Determine the (x, y) coordinate at the center of the cell enclosing the given text.  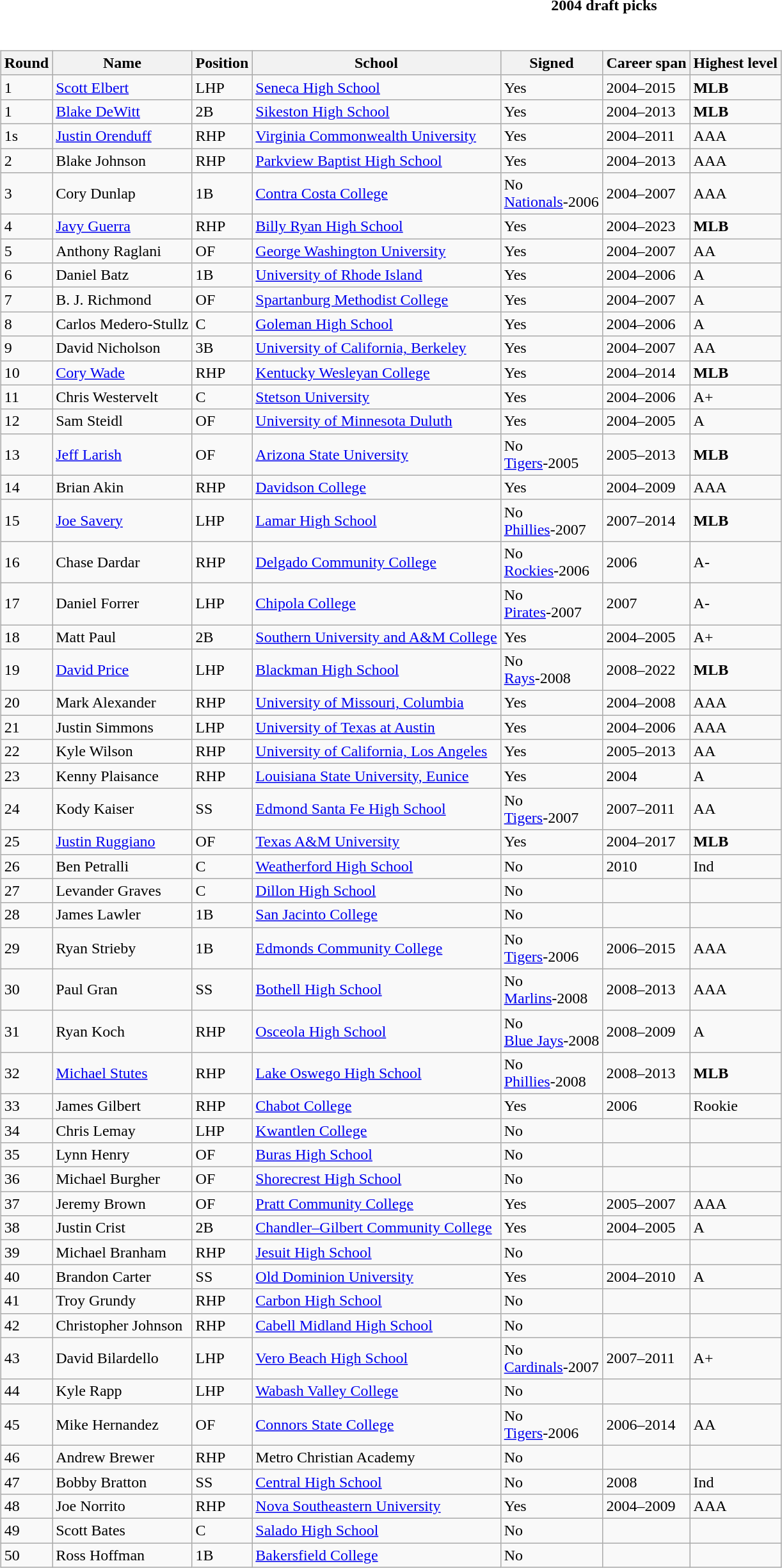
NoRockies-2006 (552, 562)
Weatherford High School (376, 866)
17 (26, 603)
19 (26, 670)
NoNationals-2006 (552, 193)
12 (26, 421)
Billy Ryan High School (376, 227)
Carbon High School (376, 1301)
47 (26, 1482)
Blake DeWitt (122, 111)
Vero Beach High School (376, 1359)
2010 (646, 866)
Chris Lemay (122, 1130)
Levander Graves (122, 891)
4 (26, 227)
2004–2015 (646, 87)
Daniel Forrer (122, 603)
36 (26, 1179)
David Price (122, 670)
Chabot College (376, 1106)
NoTigers-2007 (552, 809)
35 (26, 1155)
Arizona State University (376, 455)
2007 (646, 603)
Chipola College (376, 603)
NoRays-2008 (552, 670)
Lamar High School (376, 520)
Carlos Medero-Stullz (122, 324)
Jeff Larish (122, 455)
13 (26, 455)
Joe Norrito (122, 1506)
10 (26, 373)
Salado High School (376, 1530)
Chris Westervelt (122, 397)
Pratt Community College (376, 1204)
Signed (552, 63)
22 (26, 752)
2004–2010 (646, 1277)
Kyle Rapp (122, 1391)
23 (26, 776)
49 (26, 1530)
2004–2014 (646, 373)
Sam Steidl (122, 421)
50 (26, 1555)
Kentucky Wesleyan College (376, 373)
Ross Hoffman (122, 1555)
Texas A&M University (376, 842)
43 (26, 1359)
Seneca High School (376, 87)
Lynn Henry (122, 1155)
Paul Gran (122, 990)
Matt Paul (122, 637)
Edmond Santa Fe High School (376, 809)
Career span (646, 63)
University of Minnesota Duluth (376, 421)
Scott Bates (122, 1530)
University of California, Berkeley (376, 348)
33 (26, 1106)
2004 (646, 776)
George Washington University (376, 251)
24 (26, 809)
20 (26, 703)
Kwantlen College (376, 1130)
Bothell High School (376, 990)
James Lawler (122, 915)
San Jacinto College (376, 915)
Cory Wade (122, 373)
39 (26, 1252)
46 (26, 1457)
2004–2008 (646, 703)
2008–2022 (646, 670)
NoPhillies-2007 (552, 520)
Michael Stutes (122, 1073)
Virginia Commonwealth University (376, 136)
NoPirates-2007 (552, 603)
28 (26, 915)
No Tigers-2005 (552, 455)
Osceola High School (376, 1031)
Joe Savery (122, 520)
45 (26, 1424)
NoBlue Jays-2008 (552, 1031)
Nova Southeastern University (376, 1506)
21 (26, 727)
Shorecrest High School (376, 1179)
Michael Burgher (122, 1179)
Old Dominion University (376, 1277)
40 (26, 1277)
3 (26, 193)
Chase Dardar (122, 562)
14 (26, 487)
Wabash Valley College (376, 1391)
Andrew Brewer (122, 1457)
16 (26, 562)
University of Rhode Island (376, 275)
7 (26, 300)
Javy Guerra (122, 227)
Delgado Community College (376, 562)
26 (26, 866)
1s (26, 136)
James Gilbert (122, 1106)
Edmonds Community College (376, 948)
41 (26, 1301)
Daniel Batz (122, 275)
2008 (646, 1482)
Stetson University (376, 397)
48 (26, 1506)
Brandon Carter (122, 1277)
Contra Costa College (376, 193)
Dillon High School (376, 891)
Buras High School (376, 1155)
18 (26, 637)
Bakersfield College (376, 1555)
6 (26, 275)
25 (26, 842)
9 (26, 348)
Mark Alexander (122, 703)
Ryan Strieby (122, 948)
15 (26, 520)
Spartanburg Methodist College (376, 300)
2004–2011 (646, 136)
3B (222, 348)
Mike Hernandez (122, 1424)
Sikeston High School (376, 111)
5 (26, 251)
Christopher Johnson (122, 1325)
Connors State College (376, 1424)
Davidson College (376, 487)
Bobby Bratton (122, 1482)
Parkview Baptist High School (376, 161)
Cory Dunlap (122, 193)
31 (26, 1031)
Justin Ruggiano (122, 842)
Scott Elbert (122, 87)
Kyle Wilson (122, 752)
37 (26, 1204)
Cabell Midland High School (376, 1325)
Round (26, 63)
30 (26, 990)
2004–2023 (646, 227)
32 (26, 1073)
38 (26, 1228)
Brian Akin (122, 487)
No Marlins-2008 (552, 990)
University of California, Los Angeles (376, 752)
Anthony Raglani (122, 251)
David Bilardello (122, 1359)
Position (222, 63)
Goleman High School (376, 324)
Justin Orenduff (122, 136)
Lake Oswego High School (376, 1073)
University of Missouri, Columbia (376, 703)
Jeremy Brown (122, 1204)
Blackman High School (376, 670)
Justin Simmons (122, 727)
11 (26, 397)
44 (26, 1391)
NoCardinals-2007 (552, 1359)
Michael Branham (122, 1252)
Troy Grundy (122, 1301)
Justin Crist (122, 1228)
Kody Kaiser (122, 809)
42 (26, 1325)
29 (26, 948)
Ryan Koch (122, 1031)
Louisiana State University, Eunice (376, 776)
Central High School (376, 1482)
School (376, 63)
2005–2007 (646, 1204)
Blake Johnson (122, 161)
B. J. Richmond (122, 300)
Metro Christian Academy (376, 1457)
8 (26, 324)
David Nicholson (122, 348)
Rookie (735, 1106)
2006–2015 (646, 948)
No Phillies-2008 (552, 1073)
2 (26, 161)
2007–2014 (646, 520)
Highest level (735, 63)
2008–2009 (646, 1031)
Kenny Plaisance (122, 776)
34 (26, 1130)
Chandler–Gilbert Community College (376, 1228)
Ben Petralli (122, 866)
2004–2017 (646, 842)
Name (122, 63)
Southern University and A&M College (376, 637)
University of Texas at Austin (376, 727)
2006–2014 (646, 1424)
Jesuit High School (376, 1252)
27 (26, 891)
